Return (X, Y) of the center of cell containing provided text 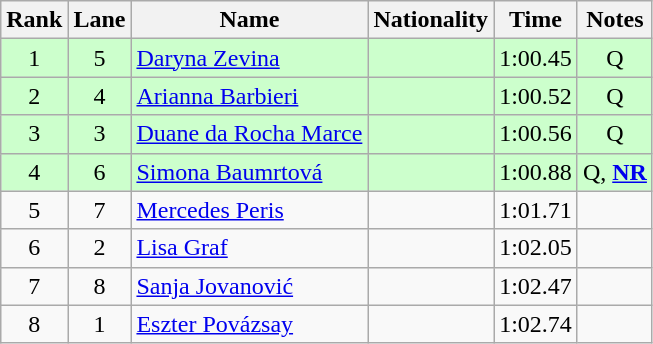
Lane (100, 20)
Eszter Povázsay (250, 324)
1:00.56 (536, 134)
Daryna Zevina (250, 58)
1:00.52 (536, 96)
Notes (614, 20)
1:00.88 (536, 172)
1:02.05 (536, 248)
Nationality (431, 20)
1:01.71 (536, 210)
Name (250, 20)
1:02.74 (536, 324)
Time (536, 20)
Sanja Jovanović (250, 286)
Arianna Barbieri (250, 96)
1:00.45 (536, 58)
Lisa Graf (250, 248)
Q, NR (614, 172)
1:02.47 (536, 286)
Rank (34, 20)
Duane da Rocha Marce (250, 134)
Simona Baumrtová (250, 172)
Mercedes Peris (250, 210)
